Identify which cell holds the provided text, then report its (x, y) central coordinate. 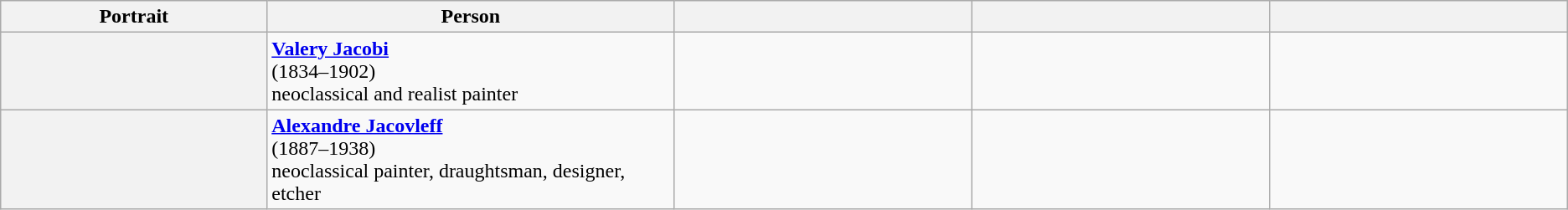
Valery Jacobi(1834–1902)neoclassical and realist painter (471, 71)
Alexandre Jacovleff(1887–1938)neoclassical painter, draughtsman, designer, etcher (471, 159)
Portrait (134, 17)
Person (471, 17)
